Output the (x, y) coordinate of the center of the cell containing the given text.  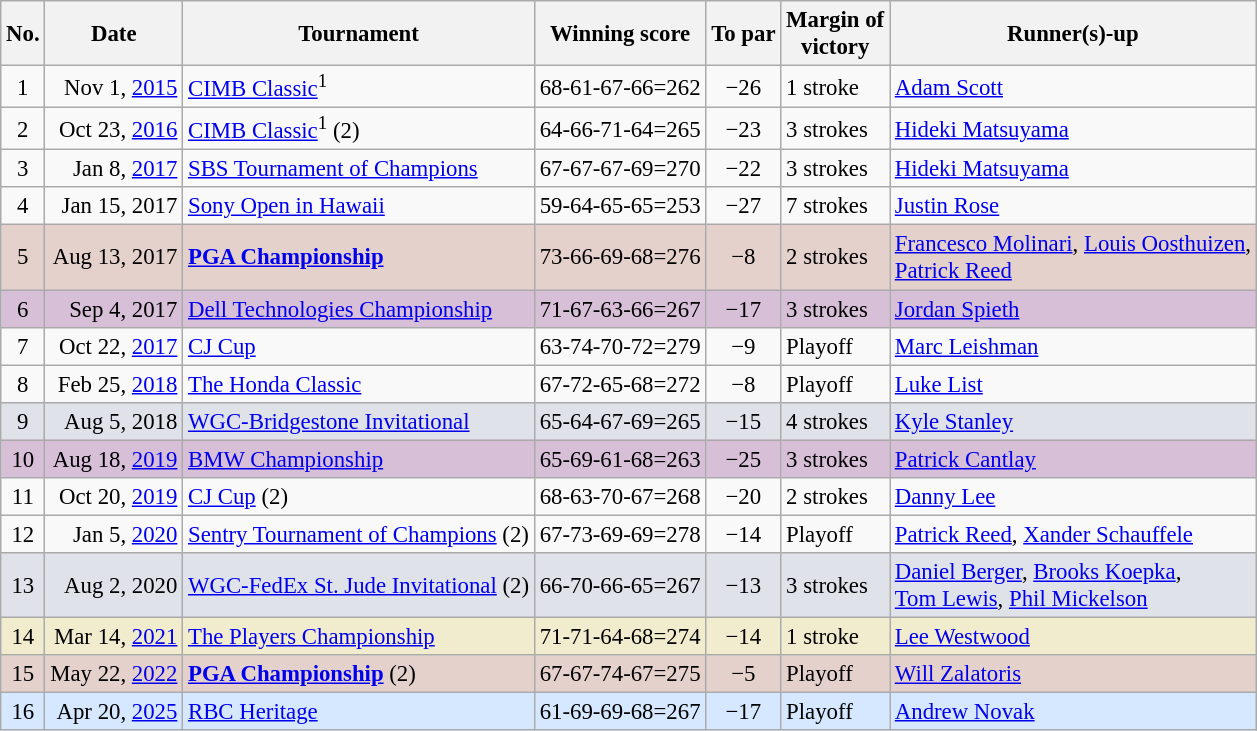
65-64-67-69=265 (620, 421)
Dell Technologies Championship (359, 309)
Sep 4, 2017 (114, 309)
Sony Open in Hawaii (359, 207)
11 (23, 497)
WGC-FedEx St. Jude Invitational (2) (359, 586)
−13 (744, 586)
No. (23, 34)
Marc Leishman (1074, 346)
Patrick Reed, Xander Schauffele (1074, 534)
8 (23, 384)
1 (23, 87)
Nov 1, 2015 (114, 87)
CJ Cup (2) (359, 497)
Francesco Molinari, Louis Oosthuizen, Patrick Reed (1074, 258)
Oct 22, 2017 (114, 346)
Justin Rose (1074, 207)
−23 (744, 129)
Aug 5, 2018 (114, 421)
7 strokes (836, 207)
Danny Lee (1074, 497)
15 (23, 674)
CJ Cup (359, 346)
Date (114, 34)
Jan 5, 2020 (114, 534)
−20 (744, 497)
RBC Heritage (359, 712)
Feb 25, 2018 (114, 384)
Winning score (620, 34)
71-71-64-68=274 (620, 636)
10 (23, 459)
4 (23, 207)
6 (23, 309)
Lee Westwood (1074, 636)
68-63-70-67=268 (620, 497)
65-69-61-68=263 (620, 459)
13 (23, 586)
BMW Championship (359, 459)
Mar 14, 2021 (114, 636)
May 22, 2022 (114, 674)
To par (744, 34)
Adam Scott (1074, 87)
Margin ofvictory (836, 34)
Daniel Berger, Brooks Koepka, Tom Lewis, Phil Mickelson (1074, 586)
3 (23, 169)
−25 (744, 459)
12 (23, 534)
Apr 20, 2025 (114, 712)
Oct 20, 2019 (114, 497)
Patrick Cantlay (1074, 459)
67-67-74-67=275 (620, 674)
9 (23, 421)
63-74-70-72=279 (620, 346)
14 (23, 636)
67-73-69-69=278 (620, 534)
2 (23, 129)
Jordan Spieth (1074, 309)
Andrew Novak (1074, 712)
73-66-69-68=276 (620, 258)
−26 (744, 87)
68-61-67-66=262 (620, 87)
Sentry Tournament of Champions (2) (359, 534)
59-64-65-65=253 (620, 207)
SBS Tournament of Champions (359, 169)
66-70-66-65=267 (620, 586)
Tournament (359, 34)
67-72-65-68=272 (620, 384)
−27 (744, 207)
71-67-63-66=267 (620, 309)
4 strokes (836, 421)
The Honda Classic (359, 384)
Runner(s)-up (1074, 34)
CIMB Classic1 (2) (359, 129)
The Players Championship (359, 636)
Jan 8, 2017 (114, 169)
Jan 15, 2017 (114, 207)
Will Zalatoris (1074, 674)
67-67-67-69=270 (620, 169)
Oct 23, 2016 (114, 129)
Aug 2, 2020 (114, 586)
Aug 13, 2017 (114, 258)
Kyle Stanley (1074, 421)
Luke List (1074, 384)
−9 (744, 346)
5 (23, 258)
16 (23, 712)
PGA Championship (2) (359, 674)
WGC-Bridgestone Invitational (359, 421)
Aug 18, 2019 (114, 459)
61-69-69-68=267 (620, 712)
7 (23, 346)
−5 (744, 674)
CIMB Classic1 (359, 87)
64-66-71-64=265 (620, 129)
PGA Championship (359, 258)
−22 (744, 169)
−15 (744, 421)
